Search for the cell housing the specified text and yield its (X, Y) center coordinate. 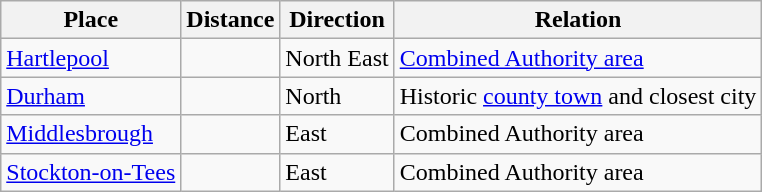
Durham (91, 96)
Distance (230, 20)
Hartlepool (91, 58)
Place (91, 20)
Stockton-on-Tees (91, 172)
Direction (337, 20)
Middlesbrough (91, 134)
North (337, 96)
North East (337, 58)
Historic county town and closest city (578, 96)
Relation (578, 20)
